Capture the cell that displays the provided text and extract its [X, Y] central coordinate. 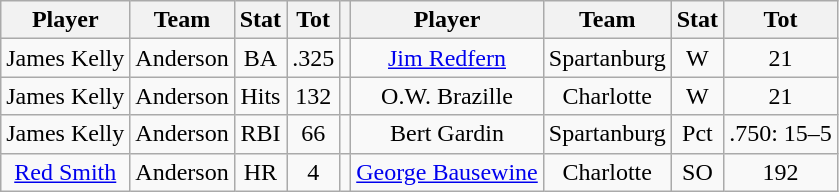
4 [314, 172]
.325 [314, 58]
George Bausewine [448, 172]
Hits [260, 96]
Pct [697, 134]
O.W. Brazille [448, 96]
66 [314, 134]
HR [260, 172]
192 [781, 172]
Red Smith [66, 172]
BA [260, 58]
.750: 15–5 [781, 134]
RBI [260, 134]
Bert Gardin [448, 134]
SO [697, 172]
Jim Redfern [448, 58]
132 [314, 96]
